Determine the (x, y) coordinate at the center of the cell enclosing the given text.  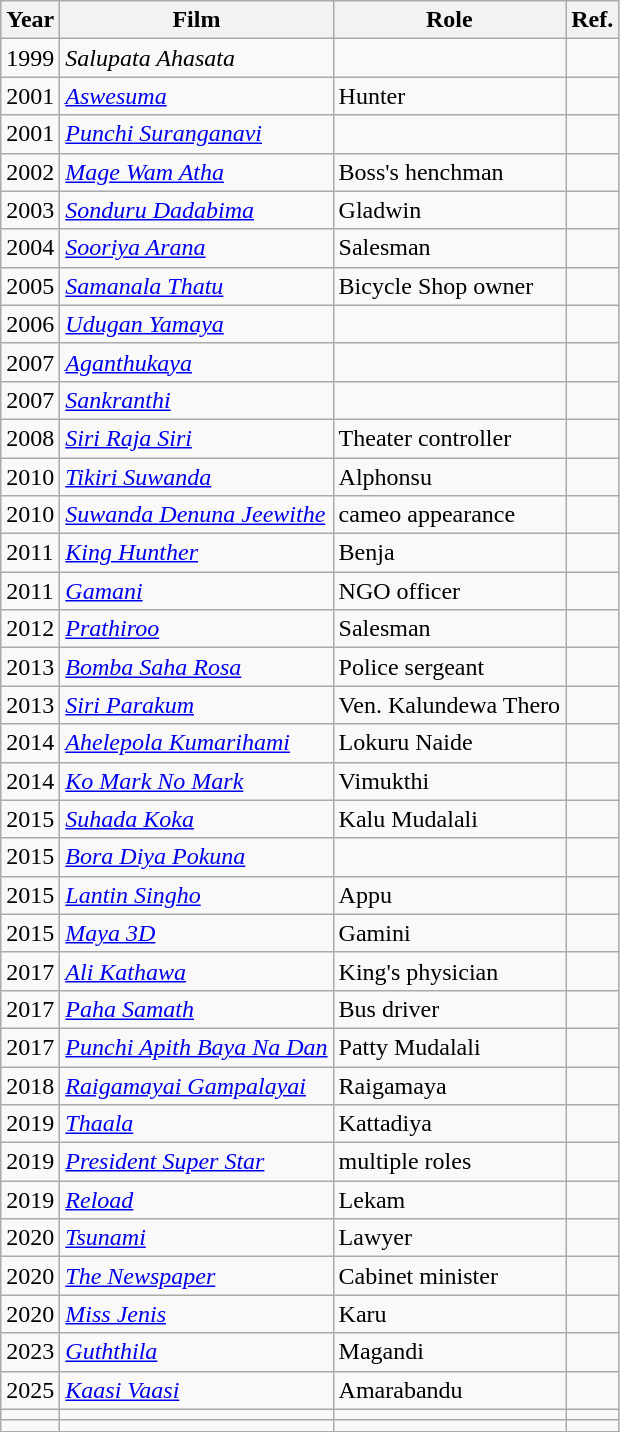
Bus driver (450, 1009)
Ven. Kalundewa Thero (450, 705)
Miss Jenis (196, 1314)
Kalu Mudalali (450, 819)
Suhada Koka (196, 819)
Samanala Thatu (196, 286)
2008 (30, 438)
Ref. (592, 20)
Lokuru Naide (450, 743)
Appu (450, 895)
Magandi (450, 1352)
Gladwin (450, 210)
cameo appearance (450, 515)
Salupata Ahasata (196, 58)
Karu (450, 1314)
Gamani (196, 591)
Gamini (450, 933)
Punchi Suranganavi (196, 134)
Mage Wam Atha (196, 172)
Lekam (450, 1200)
Siri Parakum (196, 705)
Kaasi Vaasi (196, 1390)
Police sergeant (450, 667)
Hunter (450, 96)
2004 (30, 248)
2005 (30, 286)
Role (450, 20)
Tsunami (196, 1238)
Lantin Singho (196, 895)
President Super Star (196, 1162)
The Newspaper (196, 1276)
Sooriya Arana (196, 248)
Sankranthi (196, 400)
King Hunther (196, 553)
NGO officer (450, 591)
Siri Raja Siri (196, 438)
Film (196, 20)
2018 (30, 1085)
Kattadiya (450, 1124)
Ko Mark No Mark (196, 781)
Raigamaya (450, 1085)
2025 (30, 1390)
Bicycle Shop owner (450, 286)
Theater controller (450, 438)
Aganthukaya (196, 362)
Lawyer (450, 1238)
Thaala (196, 1124)
Raigamayai Gampalayai (196, 1085)
Suwanda Denuna Jeewithe (196, 515)
Maya 3D (196, 933)
Bomba Saha Rosa (196, 667)
1999 (30, 58)
Amarabandu (450, 1390)
Aswesuma (196, 96)
2012 (30, 629)
Bora Diya Pokuna (196, 857)
Udugan Yamaya (196, 324)
Patty Mudalali (450, 1047)
Vimukthi (450, 781)
Punchi Apith Baya Na Dan (196, 1047)
Reload (196, 1200)
2002 (30, 172)
Year (30, 20)
multiple roles (450, 1162)
Prathiroo (196, 629)
King's physician (450, 971)
2023 (30, 1352)
Ahelepola Kumarihami (196, 743)
Alphonsu (450, 477)
Paha Samath (196, 1009)
Sonduru Dadabima (196, 210)
Guththila (196, 1352)
2003 (30, 210)
2006 (30, 324)
Tikiri Suwanda (196, 477)
Boss's henchman (450, 172)
Ali Kathawa (196, 971)
Cabinet minister (450, 1276)
Benja (450, 553)
